Search for the cell housing the specified text and yield its (X, Y) center coordinate. 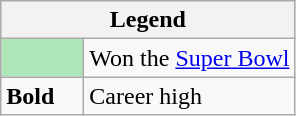
Bold (42, 96)
Legend (148, 20)
Won the Super Bowl (190, 58)
Career high (190, 96)
